Return [X, Y] of the center of cell containing provided text 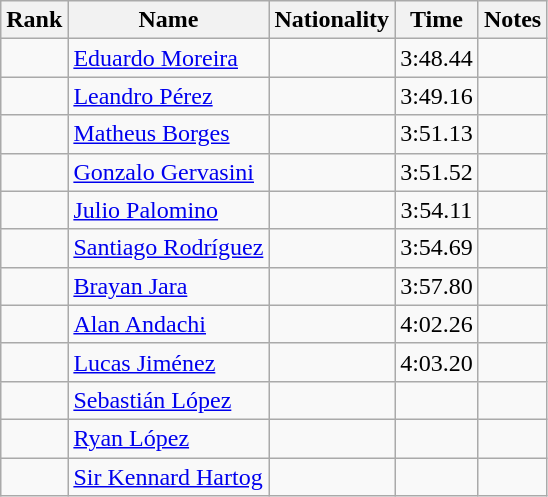
Name [168, 20]
Nationality [332, 20]
Eduardo Moreira [168, 58]
3:54.11 [437, 210]
Sir Kennard Hartog [168, 477]
3:54.69 [437, 248]
3:57.80 [437, 286]
Matheus Borges [168, 134]
Lucas Jiménez [168, 362]
4:02.26 [437, 324]
Sebastián López [168, 400]
Alan Andachi [168, 324]
Ryan López [168, 438]
Julio Palomino [168, 210]
4:03.20 [437, 362]
Santiago Rodríguez [168, 248]
3:48.44 [437, 58]
Rank [34, 20]
Leandro Pérez [168, 96]
3:49.16 [437, 96]
Gonzalo Gervasini [168, 172]
Notes [512, 20]
3:51.52 [437, 172]
3:51.13 [437, 134]
Time [437, 20]
Brayan Jara [168, 286]
